Extract the [X, Y] coordinate from the center of the cell holding the provided text.  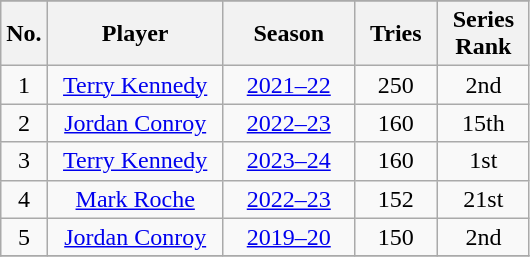
2021–22 [288, 85]
21st [483, 199]
15th [483, 123]
Mark Roche [135, 199]
3 [24, 161]
1st [483, 161]
2019–20 [288, 237]
4 [24, 199]
Season [288, 34]
Player [135, 34]
250 [396, 85]
152 [396, 199]
Tries [396, 34]
1 [24, 85]
Series Rank [483, 34]
150 [396, 237]
5 [24, 237]
2023–24 [288, 161]
2 [24, 123]
No. [24, 34]
